Identify which cell holds the provided text, then report its [x, y] central coordinate. 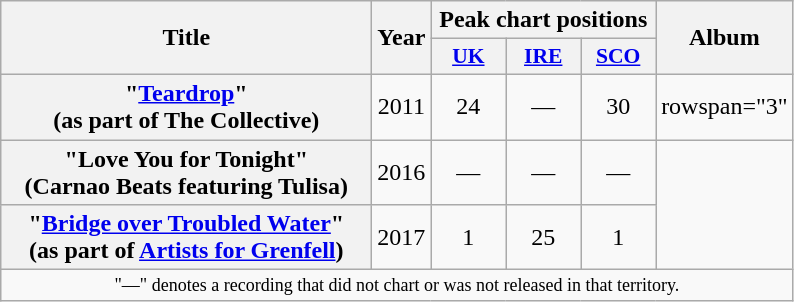
2011 [402, 106]
IRE [544, 57]
24 [468, 106]
Album [725, 38]
"Teardrop"(as part of The Collective) [186, 106]
2017 [402, 238]
"—" denotes a recording that did not chart or was not released in that territory. [397, 286]
Year [402, 38]
"Love You for Tonight"(Carnao Beats featuring Tulisa) [186, 172]
"Bridge over Troubled Water"(as part of Artists for Grenfell) [186, 238]
30 [618, 106]
SCO [618, 57]
Title [186, 38]
UK [468, 57]
2016 [402, 172]
Peak chart positions [544, 20]
rowspan="3" [725, 106]
25 [544, 238]
